Pinpoint the cell where the given text exists, returning its (X, Y) midpoint coordinate. 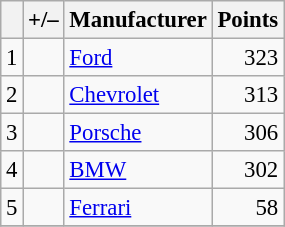
3 (12, 133)
2 (12, 95)
5 (12, 208)
Chevrolet (138, 95)
4 (12, 170)
306 (248, 133)
58 (248, 208)
BMW (138, 170)
Ferrari (138, 208)
323 (248, 58)
+/– (44, 20)
302 (248, 170)
Porsche (138, 133)
Points (248, 20)
313 (248, 95)
1 (12, 58)
Ford (138, 58)
Manufacturer (138, 20)
